Provide the (x, y) coordinate of the cell's center where the given text is located.  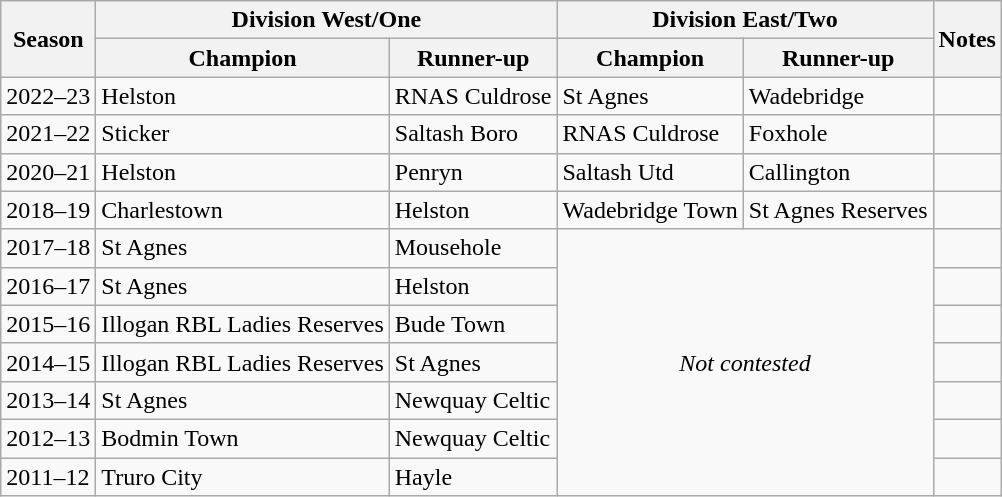
Hayle (473, 477)
Division West/One (326, 20)
2017–18 (48, 248)
2021–22 (48, 134)
Saltash Utd (650, 172)
Callington (838, 172)
Wadebridge Town (650, 210)
2018–19 (48, 210)
Charlestown (242, 210)
2011–12 (48, 477)
Bude Town (473, 324)
Notes (967, 39)
Bodmin Town (242, 438)
Penryn (473, 172)
Wadebridge (838, 96)
Truro City (242, 477)
St Agnes Reserves (838, 210)
Foxhole (838, 134)
2016–17 (48, 286)
2020–21 (48, 172)
Not contested (745, 362)
Saltash Boro (473, 134)
2015–16 (48, 324)
Division East/Two (745, 20)
Season (48, 39)
2013–14 (48, 400)
2012–13 (48, 438)
Sticker (242, 134)
2022–23 (48, 96)
Mousehole (473, 248)
2014–15 (48, 362)
